Find where the given text appears and provide that cell's center as [x, y] coordinate. 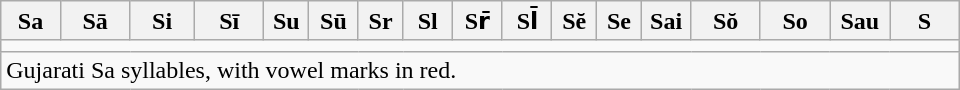
S [925, 21]
Sā [95, 21]
Sī [229, 21]
Sai [666, 21]
Sr̄ [478, 21]
Si [162, 21]
Sŏ [726, 21]
Su [286, 21]
Se [620, 21]
So [795, 21]
Sl̄ [527, 21]
Sau [860, 21]
Sa [31, 21]
Sl [428, 21]
Sr [380, 21]
Gujarati Sa syllables, with vowel marks in red. [480, 70]
Sū [334, 21]
Sĕ [574, 21]
